Output the (X, Y) coordinate of the center of the cell containing the given text.  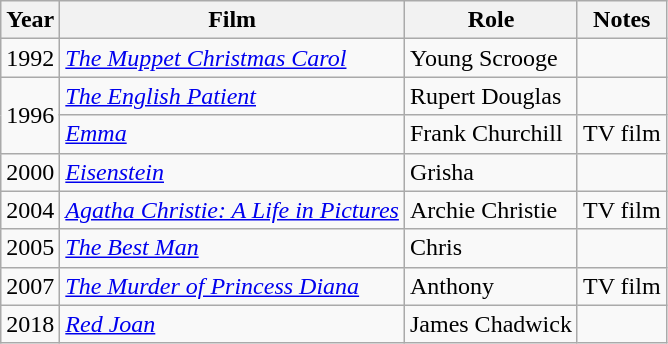
Rupert Douglas (490, 96)
Role (490, 20)
Eisenstein (232, 172)
2018 (30, 324)
Young Scrooge (490, 58)
Film (232, 20)
The Muppet Christmas Carol (232, 58)
Chris (490, 248)
Emma (232, 134)
James Chadwick (490, 324)
Year (30, 20)
2000 (30, 172)
1996 (30, 115)
Red Joan (232, 324)
2005 (30, 248)
Archie Christie (490, 210)
Agatha Christie: A Life in Pictures (232, 210)
The Murder of Princess Diana (232, 286)
2007 (30, 286)
The Best Man (232, 248)
The English Patient (232, 96)
Anthony (490, 286)
Grisha (490, 172)
1992 (30, 58)
Notes (622, 20)
2004 (30, 210)
Frank Churchill (490, 134)
